For the text-containing cell, return its midpoint in (x, y) coordinate format. 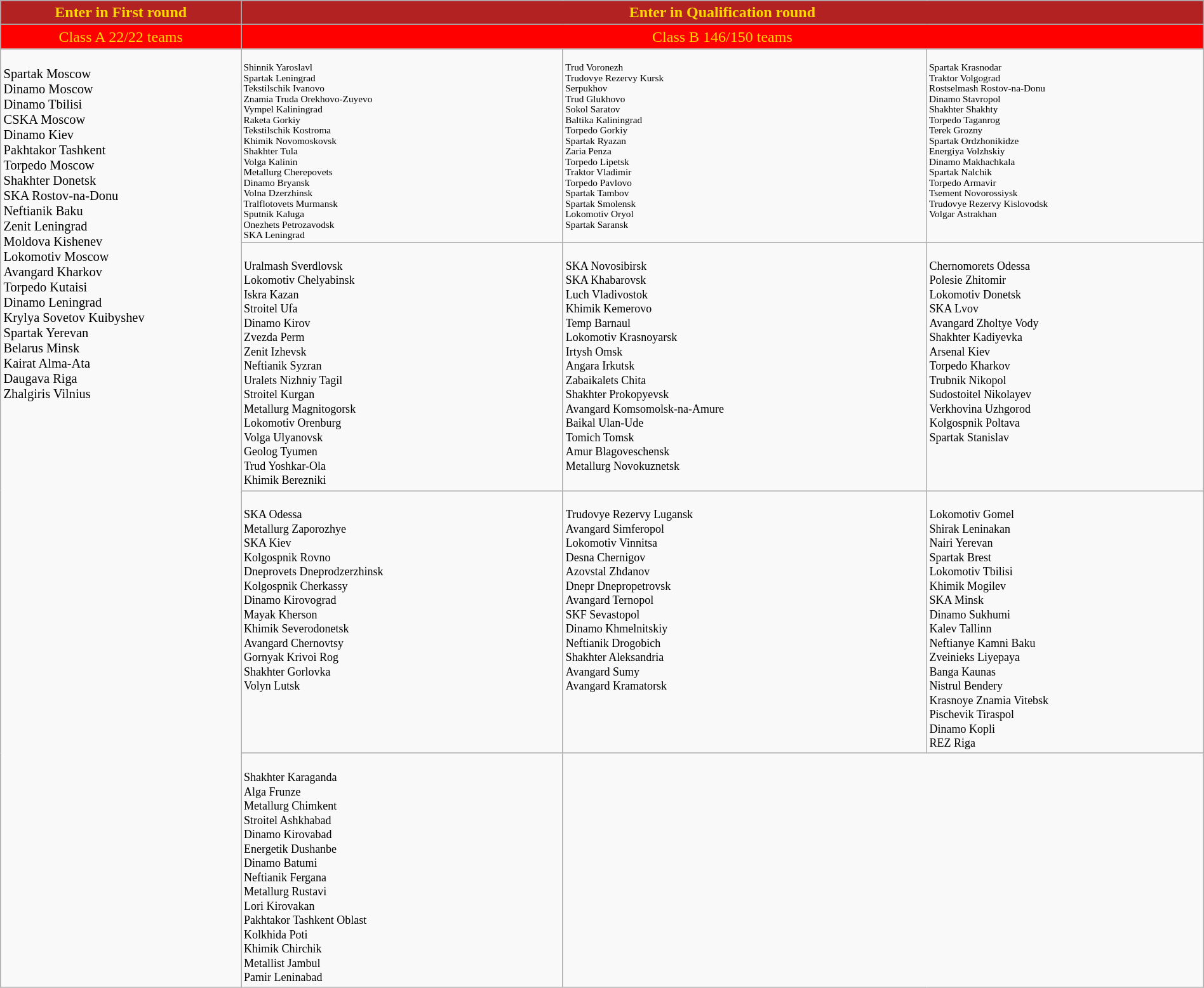
Class A 22/22 teams (121, 37)
Enter in First round (121, 13)
Class B 146/150 teams (723, 37)
Enter in Qualification round (723, 13)
